Find where the given text appears and provide that cell's center as (x, y) coordinate. 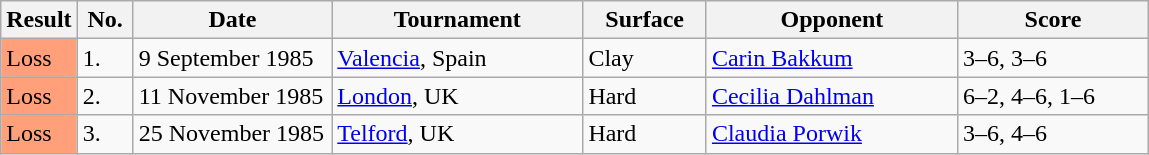
Telford, UK (458, 134)
3–6, 4–6 (1052, 134)
No. (105, 20)
Cecilia Dahlman (832, 96)
Date (232, 20)
2. (105, 96)
1. (105, 58)
Claudia Porwik (832, 134)
Opponent (832, 20)
3. (105, 134)
Valencia, Spain (458, 58)
Surface (645, 20)
Clay (645, 58)
6–2, 4–6, 1–6 (1052, 96)
25 November 1985 (232, 134)
9 September 1985 (232, 58)
3–6, 3–6 (1052, 58)
Result (39, 20)
Carin Bakkum (832, 58)
London, UK (458, 96)
11 November 1985 (232, 96)
Tournament (458, 20)
Score (1052, 20)
